Detect which cell encompasses the target text, then output its [x, y] center coordinate. 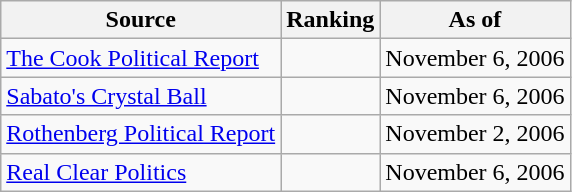
November 2, 2006 [475, 134]
The Cook Political Report [141, 58]
Sabato's Crystal Ball [141, 96]
As of [475, 20]
Ranking [330, 20]
Source [141, 20]
Real Clear Politics [141, 172]
Rothenberg Political Report [141, 134]
